Find where the given text appears and provide that cell's center as (X, Y) coordinate. 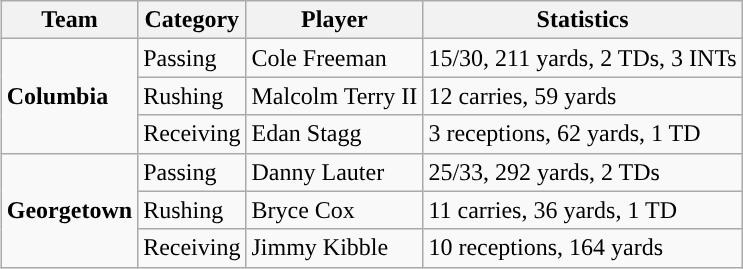
Bryce Cox (334, 210)
Edan Stagg (334, 134)
Category (192, 20)
Cole Freeman (334, 58)
Danny Lauter (334, 172)
Jimmy Kibble (334, 248)
Statistics (582, 20)
25/33, 292 yards, 2 TDs (582, 172)
3 receptions, 62 yards, 1 TD (582, 134)
Player (334, 20)
15/30, 211 yards, 2 TDs, 3 INTs (582, 58)
Columbia (69, 96)
Team (69, 20)
10 receptions, 164 yards (582, 248)
12 carries, 59 yards (582, 96)
Georgetown (69, 210)
Malcolm Terry II (334, 96)
11 carries, 36 yards, 1 TD (582, 210)
